Return [x, y] of the center of cell containing provided text 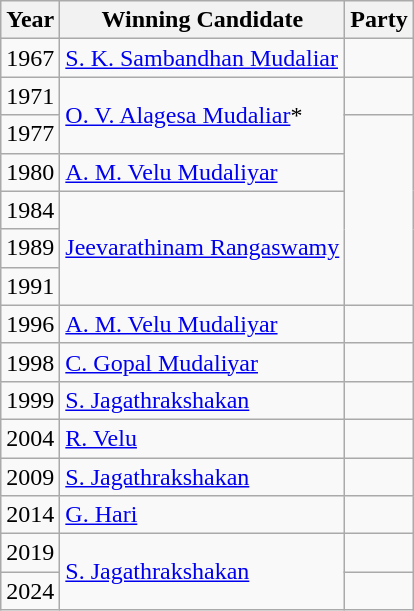
2019 [30, 553]
1971 [30, 96]
1989 [30, 248]
G. Hari [202, 515]
Winning Candidate [202, 20]
1991 [30, 286]
1967 [30, 58]
1996 [30, 324]
2024 [30, 591]
1984 [30, 210]
Jeevarathinam Rangaswamy [202, 248]
2009 [30, 477]
1977 [30, 134]
C. Gopal Mudaliyar [202, 362]
Year [30, 20]
S. K. Sambandhan Mudaliar [202, 58]
1998 [30, 362]
1999 [30, 400]
1980 [30, 172]
R. Velu [202, 438]
2004 [30, 438]
O. V. Alagesa Mudaliar* [202, 115]
2014 [30, 515]
Party [379, 20]
